Search for the cell housing the specified text and yield its (X, Y) center coordinate. 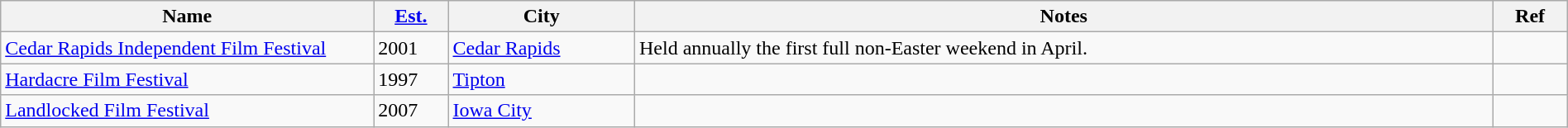
Held annually the first full non-Easter weekend in April. (1064, 48)
Cedar Rapids Independent Film Festival (187, 48)
1997 (411, 79)
Tipton (542, 79)
2001 (411, 48)
Iowa City (542, 111)
Notes (1064, 17)
Est. (411, 17)
Cedar Rapids (542, 48)
Hardacre Film Festival (187, 79)
2007 (411, 111)
City (542, 17)
Ref (1530, 17)
Landlocked Film Festival (187, 111)
Name (187, 17)
